For the text-containing cell, return its midpoint in [X, Y] coordinate format. 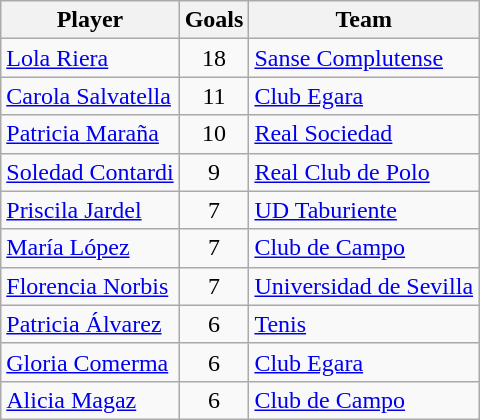
Player [90, 20]
Patricia Álvarez [90, 324]
10 [214, 134]
Goals [214, 20]
Gloria Comerma [90, 362]
Team [364, 20]
Alicia Magaz [90, 400]
UD Taburiente [364, 210]
Universidad de Sevilla [364, 286]
Sanse Complutense [364, 58]
Tenis [364, 324]
Carola Salvatella [90, 96]
9 [214, 172]
Soledad Contardi [90, 172]
Real Sociedad [364, 134]
Real Club de Polo [364, 172]
11 [214, 96]
Patricia Maraña [90, 134]
Lola Riera [90, 58]
Florencia Norbis [90, 286]
18 [214, 58]
Priscila Jardel [90, 210]
María López [90, 248]
